Pinpoint the cell where the given text exists, returning its (x, y) midpoint coordinate. 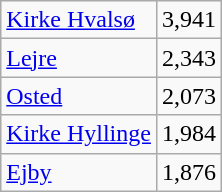
1,984 (188, 134)
Lejre (79, 58)
Kirke Hyllinge (79, 134)
2,343 (188, 58)
Osted (79, 96)
3,941 (188, 20)
Ejby (79, 172)
2,073 (188, 96)
Kirke Hvalsø (79, 20)
1,876 (188, 172)
